Provide the [X, Y] coordinate of the cell's center where the given text is located.  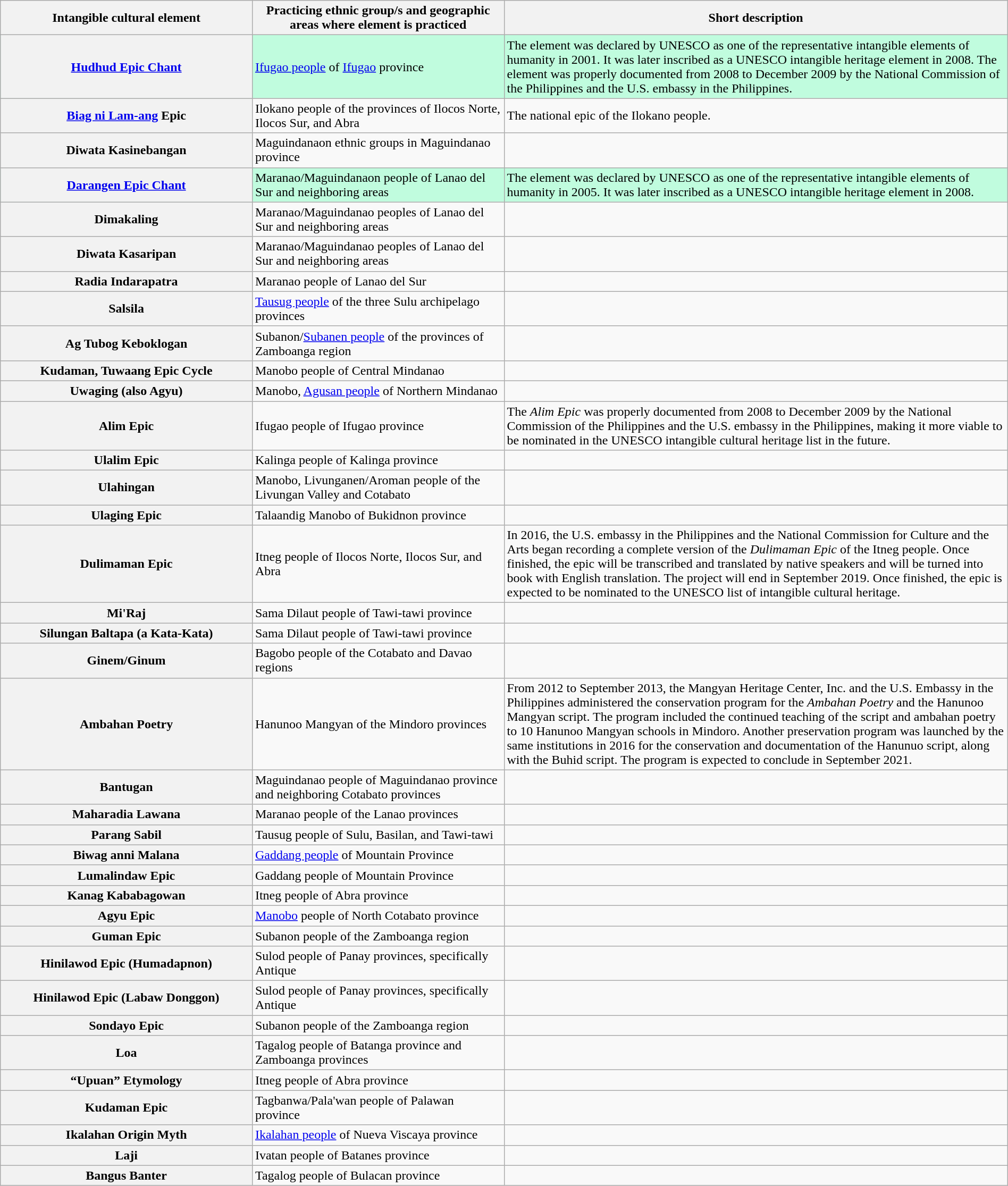
Kudaman, Tuwaang Epic Cycle [127, 371]
Ivatan people of Batanes province [378, 1155]
Bantugan [127, 787]
Sondayo Epic [127, 1025]
Mi'Raj [127, 613]
Dulimaman Epic [127, 564]
Dimakaling [127, 219]
Tagalog people of Batanga province and Zamboanga provinces [378, 1053]
Intangible cultural element [127, 18]
Subanon/Subanen people of the provinces of Zamboanga region [378, 343]
Practicing ethnic group/s and geographic areas where element is practiced [378, 18]
Tagalog people of Bulacan province [378, 1175]
Manobo people of Central Mindanao [378, 371]
Maranao/Maguindanaon people of Lanao del Sur and neighboring areas [378, 185]
“Upuan” Etymology [127, 1080]
Ulahingan [127, 488]
Manobo, Agusan people of Northern Mindanao [378, 391]
Ilokano people of the provinces of Ilocos Norte, Ilocos Sur, and Abra [378, 116]
Maharadia Lawana [127, 814]
Hudhud Epic Chant [127, 67]
Hanunoo Mangyan of the Mindoro provinces [378, 724]
Laji [127, 1155]
Bangus Banter [127, 1175]
Ikalahan Origin Myth [127, 1135]
Hinilawod Epic (Humadapnon) [127, 963]
Ulalim Epic [127, 460]
Salsila [127, 308]
Short description [756, 18]
Kudaman Epic [127, 1108]
Manobo, Livunganen/Aroman people of the Livungan Valley and Cotabato [378, 488]
Ulaging Epic [127, 515]
Maguindanao people of Maguindanao province and neighboring Cotabato provinces [378, 787]
Radia Indarapatra [127, 281]
Bagobo people of the Cotabato and Davao regions [378, 660]
Loa [127, 1053]
Diwata Kasaripan [127, 254]
Ag Tubog Keboklogan [127, 343]
Guman Epic [127, 936]
Parang Sabil [127, 835]
Kanag Kababagowan [127, 895]
Hinilawod Epic (Labaw Donggon) [127, 998]
Maranao people of the Lanao provinces [378, 814]
Alim Epic [127, 425]
Itneg people of Ilocos Norte, Ilocos Sur, and Abra [378, 564]
Manobo people of North Cotabato province [378, 915]
Kalinga people of Kalinga province [378, 460]
Ginem/Ginum [127, 660]
Maguindanaon ethnic groups in Maguindanao province [378, 150]
Diwata Kasinebangan [127, 150]
Lumalindaw Epic [127, 875]
Talaandig Manobo of Bukidnon province [378, 515]
Ikalahan people of Nueva Viscaya province [378, 1135]
Tausug people of Sulu, Basilan, and Tawi-tawi [378, 835]
Uwaging (also Agyu) [127, 391]
Darangen Epic Chant [127, 185]
Tausug people of the three Sulu archipelago provinces [378, 308]
Ambahan Poetry [127, 724]
Biag ni Lam-ang Epic [127, 116]
Silungan Baltapa (a Kata-Kata) [127, 633]
The national epic of the Ilokano people. [756, 116]
Biwag anni Malana [127, 855]
Tagbanwa/Pala'wan people of Palawan province [378, 1108]
Agyu Epic [127, 915]
Maranao people of Lanao del Sur [378, 281]
